Extract the (X, Y) coordinate from the center of the cell holding the provided text.  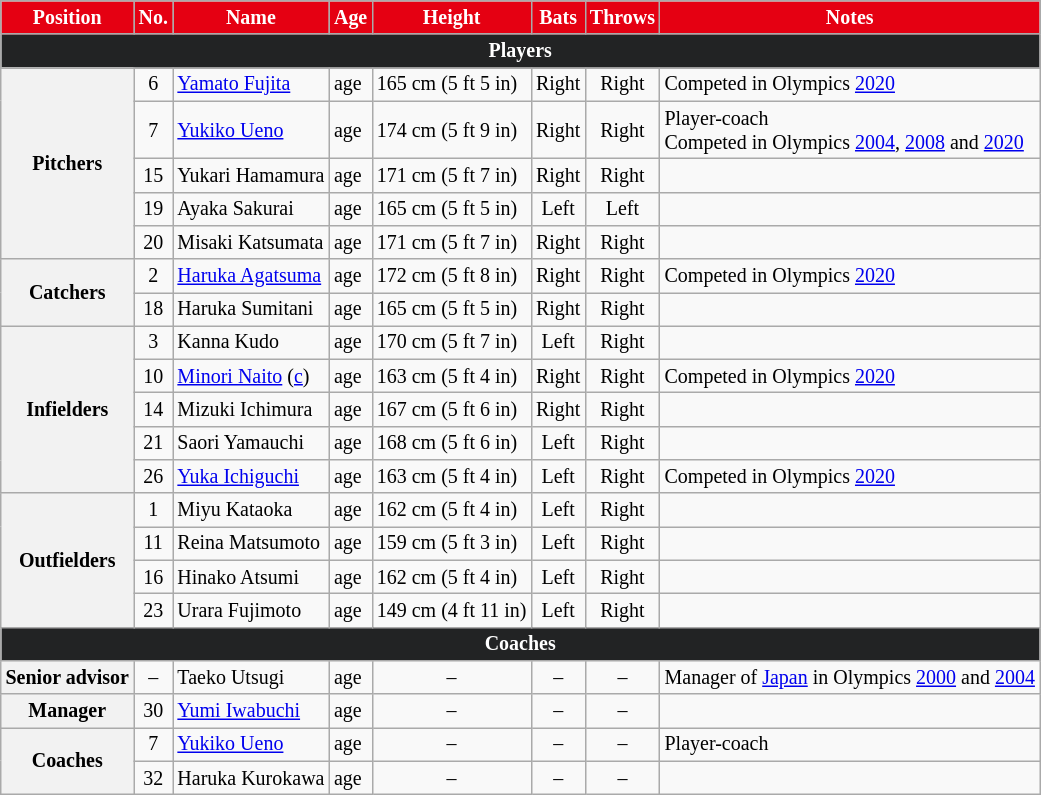
Bats (558, 18)
Yumi Iwabuchi (252, 710)
16 (154, 578)
Yamato Fujita (252, 84)
6 (154, 84)
Minori Naito (c) (252, 376)
19 (154, 208)
18 (154, 310)
20 (154, 242)
Players (520, 52)
Throws (622, 18)
Kanna Kudo (252, 342)
172 cm (5 ft 8 in) (452, 276)
No. (154, 18)
30 (154, 710)
Taeko Utsugi (252, 678)
Saori Yamauchi (252, 444)
Notes (850, 18)
Catchers (68, 292)
Haruka Agatsuma (252, 276)
Manager (68, 710)
Height (452, 18)
14 (154, 410)
Haruka Sumitani (252, 310)
Hinako Atsumi (252, 578)
32 (154, 778)
149 cm (4 ft 11 in) (452, 610)
Yukari Hamamura (252, 176)
Yuka Ichiguchi (252, 476)
Name (252, 18)
10 (154, 376)
21 (154, 444)
167 cm (5 ft 6 in) (452, 410)
Infielders (68, 410)
Manager of Japan in Olympics 2000 and 2004 (850, 678)
Pitchers (68, 164)
26 (154, 476)
15 (154, 176)
Player-coach (850, 744)
168 cm (5 ft 6 in) (452, 444)
Senior advisor (68, 678)
Mizuki Ichimura (252, 410)
11 (154, 544)
170 cm (5 ft 7 in) (452, 342)
Misaki Katsumata (252, 242)
174 cm (5 ft 9 in) (452, 130)
Outfielders (68, 561)
Player-coachCompeted in Olympics 2004, 2008 and 2020 (850, 130)
Ayaka Sakurai (252, 208)
2 (154, 276)
159 cm (5 ft 3 in) (452, 544)
23 (154, 610)
Haruka Kurokawa (252, 778)
1 (154, 510)
Reina Matsumoto (252, 544)
Age (350, 18)
Urara Fujimoto (252, 610)
Position (68, 18)
3 (154, 342)
Miyu Kataoka (252, 510)
